From the cell containing the given text, extract its center point as (x, y) coordinate. 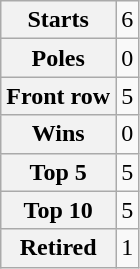
Retired (58, 248)
Wins (58, 134)
1 (128, 248)
Top 10 (58, 210)
Poles (58, 58)
6 (128, 20)
Top 5 (58, 172)
Starts (58, 20)
Front row (58, 96)
